Identify which cell holds the provided text, then report its [X, Y] central coordinate. 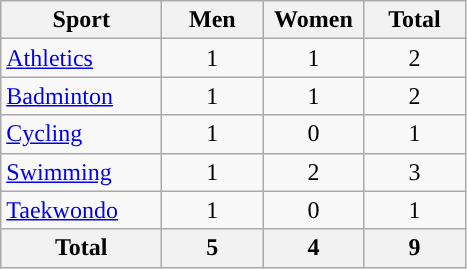
5 [212, 248]
Men [212, 20]
Women [314, 20]
3 [414, 172]
Sport [82, 20]
Badminton [82, 96]
9 [414, 248]
Cycling [82, 134]
Taekwondo [82, 210]
4 [314, 248]
Athletics [82, 58]
Swimming [82, 172]
